Locate the cell with the specified text and output its (x, y) center coordinate. 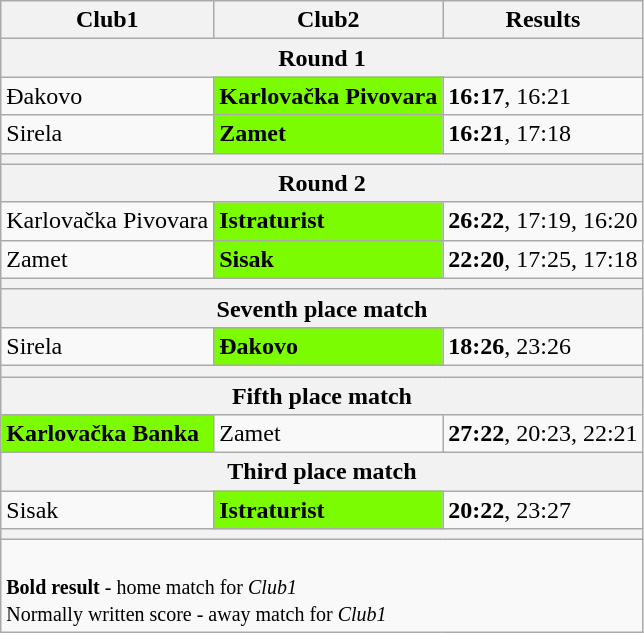
Round 1 (322, 58)
16:17, 16:21 (543, 96)
Results (543, 20)
Round 2 (322, 183)
27:22, 20:23, 22:21 (543, 434)
20:22, 23:27 (543, 510)
Third place match (322, 472)
Club1 (108, 20)
18:26, 23:26 (543, 346)
Seventh place match (322, 308)
22:20, 17:25, 17:18 (543, 259)
26:22, 17:19, 16:20 (543, 221)
16:21, 17:18 (543, 134)
Club2 (328, 20)
Bold result - home match for Club1 Normally written score - away match for Club1 (322, 586)
Fifth place match (322, 395)
Karlovačka Banka (108, 434)
